Capture the cell that displays the provided text and extract its [X, Y] central coordinate. 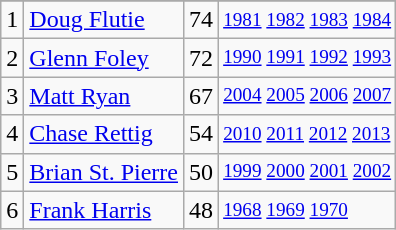
2010 2011 2012 2013 [308, 134]
Brian St. Pierre [104, 172]
2 [12, 58]
Glenn Foley [104, 58]
1999 2000 2001 2002 [308, 172]
1968 1969 1970 [308, 210]
2004 2005 2006 2007 [308, 96]
Doug Flutie [104, 20]
50 [202, 172]
74 [202, 20]
72 [202, 58]
3 [12, 96]
67 [202, 96]
5 [12, 172]
54 [202, 134]
Matt Ryan [104, 96]
1981 1982 1983 1984 [308, 20]
6 [12, 210]
4 [12, 134]
Frank Harris [104, 210]
Chase Rettig [104, 134]
1 [12, 20]
1990 1991 1992 1993 [308, 58]
48 [202, 210]
